Identify which cell holds the provided text, then report its [x, y] central coordinate. 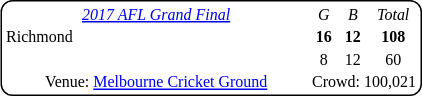
108 [394, 37]
8 [324, 60]
Richmond [156, 37]
16 [324, 37]
B [353, 14]
Total [394, 14]
Crowd: 100,021 [364, 82]
G [324, 14]
60 [394, 60]
2017 AFL Grand Final [156, 14]
Venue: Melbourne Cricket Ground [156, 82]
